For the text-containing cell, return its midpoint in (X, Y) coordinate format. 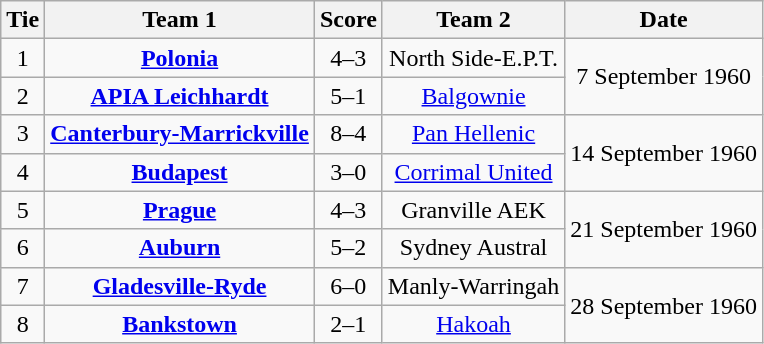
APIA Leichhardt (180, 96)
Auburn (180, 248)
Hakoah (473, 324)
Bankstown (180, 324)
3–0 (348, 172)
7 September 1960 (664, 77)
Tie (23, 20)
28 September 1960 (664, 305)
8–4 (348, 134)
3 (23, 134)
Prague (180, 210)
7 (23, 286)
Gladesville-Ryde (180, 286)
5 (23, 210)
2 (23, 96)
Granville AEK (473, 210)
Budapest (180, 172)
Canterbury-Marrickville (180, 134)
1 (23, 58)
Team 1 (180, 20)
Polonia (180, 58)
6–0 (348, 286)
Date (664, 20)
Balgownie (473, 96)
14 September 1960 (664, 153)
Pan Hellenic (473, 134)
21 September 1960 (664, 229)
5–1 (348, 96)
Sydney Austral (473, 248)
2–1 (348, 324)
4 (23, 172)
Manly-Warringah (473, 286)
6 (23, 248)
North Side-E.P.T. (473, 58)
8 (23, 324)
Score (348, 20)
Corrimal United (473, 172)
Team 2 (473, 20)
5–2 (348, 248)
